Find where the given text appears and provide that cell's center as (X, Y) coordinate. 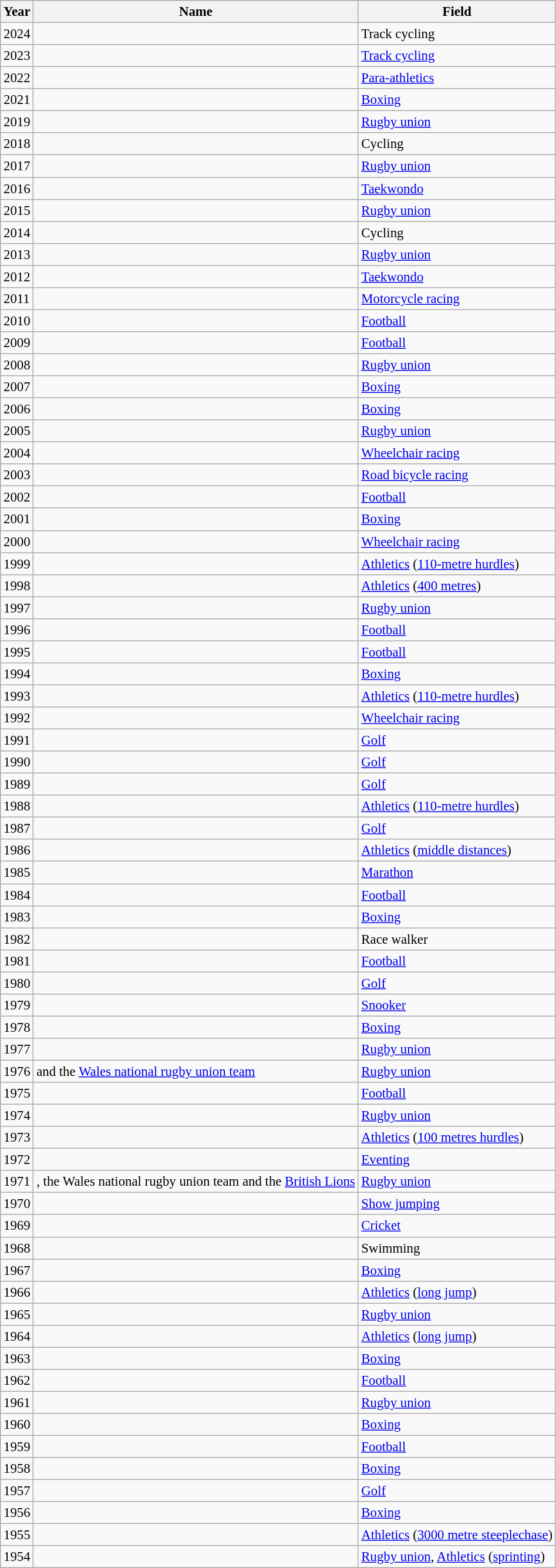
2008 (17, 365)
1999 (17, 564)
1956 (17, 1513)
1979 (17, 1005)
1967 (17, 1270)
Athletics (100 metres hurdles) (457, 1138)
2010 (17, 321)
1983 (17, 917)
1981 (17, 961)
2015 (17, 210)
1969 (17, 1226)
1994 (17, 674)
Athletics (3000 metre steeplechase) (457, 1535)
1984 (17, 895)
Cricket (457, 1226)
1995 (17, 652)
Year (17, 12)
1975 (17, 1093)
2011 (17, 299)
2002 (17, 497)
2021 (17, 100)
1985 (17, 873)
2007 (17, 387)
1971 (17, 1182)
1960 (17, 1425)
2005 (17, 431)
1972 (17, 1160)
2012 (17, 277)
1964 (17, 1337)
1973 (17, 1138)
, the Wales national rugby union team and the British Lions (196, 1182)
Swimming (457, 1248)
1966 (17, 1292)
1955 (17, 1535)
2000 (17, 541)
Athletics (400 metres) (457, 586)
1987 (17, 829)
Rugby union, Athletics (sprinting) (457, 1557)
1982 (17, 939)
2018 (17, 144)
2001 (17, 520)
2003 (17, 475)
Eventing (457, 1160)
2019 (17, 122)
Field (457, 12)
1977 (17, 1049)
1970 (17, 1204)
2006 (17, 409)
Race walker (457, 939)
Para-athletics (457, 78)
Show jumping (457, 1204)
1963 (17, 1358)
2014 (17, 233)
2017 (17, 166)
Road bicycle racing (457, 475)
Marathon (457, 873)
1976 (17, 1071)
1986 (17, 851)
2024 (17, 34)
1978 (17, 1027)
1980 (17, 983)
1997 (17, 608)
1991 (17, 741)
1959 (17, 1447)
1958 (17, 1469)
1998 (17, 586)
1990 (17, 762)
1962 (17, 1381)
1954 (17, 1557)
1988 (17, 806)
1957 (17, 1491)
Athletics (middle distances) (457, 851)
Name (196, 12)
2013 (17, 254)
1996 (17, 630)
2023 (17, 56)
2009 (17, 343)
1961 (17, 1402)
2022 (17, 78)
and the Wales national rugby union team (196, 1071)
1965 (17, 1314)
Snooker (457, 1005)
2004 (17, 453)
1968 (17, 1248)
1989 (17, 785)
2016 (17, 189)
Motorcycle racing (457, 299)
1993 (17, 696)
1992 (17, 718)
1974 (17, 1116)
